Provide the [x, y] coordinate of the cell's center where the given text is located.  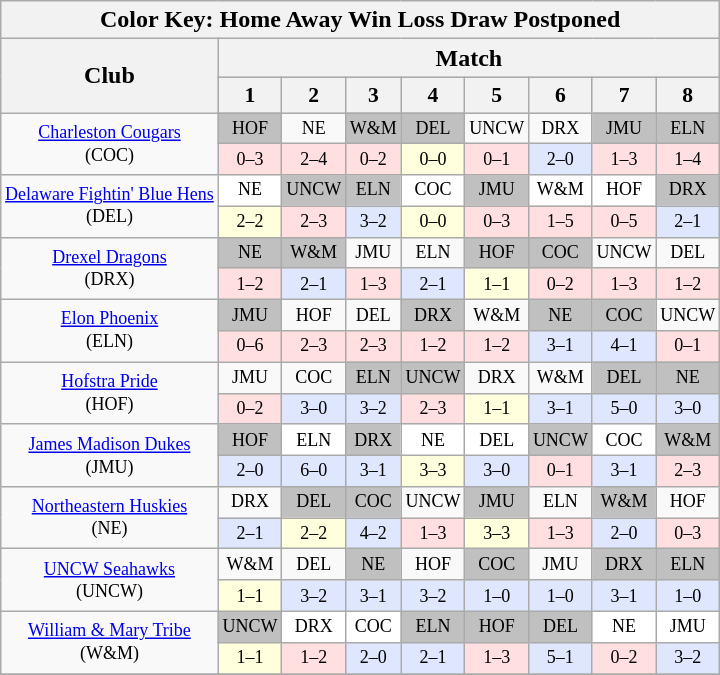
Club [110, 76]
3 [373, 95]
1–5 [561, 222]
Northeastern Huskies(NE) [110, 518]
Elon Phoenix(ELN) [110, 331]
2 [314, 95]
6 [561, 95]
1 [250, 95]
1–4 [688, 160]
4–1 [624, 346]
Match [468, 58]
0–5 [624, 222]
4 [433, 95]
Color Key: Home Away Win Loss Draw Postponed [360, 20]
2–4 [314, 160]
Drexel Dragons(DRX) [110, 268]
Delaware Fightin' Blue Hens(DEL) [110, 206]
5 [497, 95]
5–1 [561, 658]
7 [624, 95]
UNCW Seahawks(UNCW) [110, 580]
William & Mary Tribe(W&M) [110, 642]
5–0 [624, 408]
James Madison Dukes(JMU) [110, 455]
0–6 [250, 346]
6–0 [314, 470]
8 [688, 95]
Hofstra Pride(HOF) [110, 393]
Charleston Cougars(COC) [110, 143]
4–2 [373, 534]
